For the text-containing cell, return its midpoint in [X, Y] coordinate format. 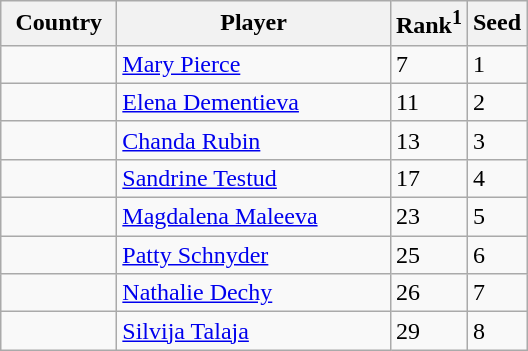
11 [428, 102]
Mary Pierce [254, 64]
4 [496, 178]
13 [428, 140]
Magdalena Maleeva [254, 217]
Rank1 [428, 24]
Country [59, 24]
Nathalie Dechy [254, 293]
29 [428, 331]
Sandrine Testud [254, 178]
26 [428, 293]
23 [428, 217]
2 [496, 102]
3 [496, 140]
Seed [496, 24]
8 [496, 331]
25 [428, 255]
Elena Dementieva [254, 102]
17 [428, 178]
5 [496, 217]
6 [496, 255]
1 [496, 64]
Silvija Talaja [254, 331]
Chanda Rubin [254, 140]
Player [254, 24]
Patty Schnyder [254, 255]
